Scan for the cell matching the given text and deliver its (X, Y) coordinate at center. 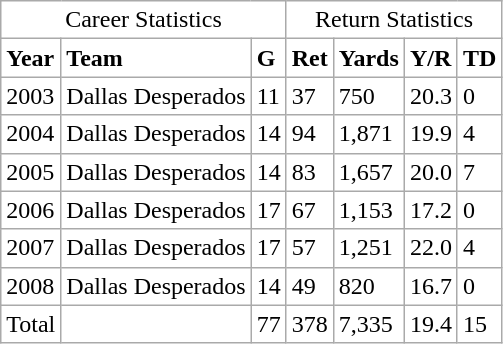
7,335 (368, 324)
15 (479, 324)
Year (31, 58)
16.7 (430, 286)
22.0 (430, 248)
2007 (31, 248)
77 (268, 324)
Career Statistics (144, 20)
1,251 (368, 248)
94 (310, 134)
67 (310, 210)
19.9 (430, 134)
20.0 (430, 172)
83 (310, 172)
Total (31, 324)
2004 (31, 134)
20.3 (430, 96)
2006 (31, 210)
820 (368, 286)
49 (310, 286)
Yards (368, 58)
G (268, 58)
17.2 (430, 210)
2005 (31, 172)
Ret (310, 58)
Y/R (430, 58)
378 (310, 324)
Return Statistics (394, 20)
1,657 (368, 172)
750 (368, 96)
2008 (31, 286)
7 (479, 172)
TD (479, 58)
57 (310, 248)
19.4 (430, 324)
37 (310, 96)
1,153 (368, 210)
2003 (31, 96)
Team (156, 58)
1,871 (368, 134)
11 (268, 96)
